Locate the cell with the specified text and output its (x, y) center coordinate. 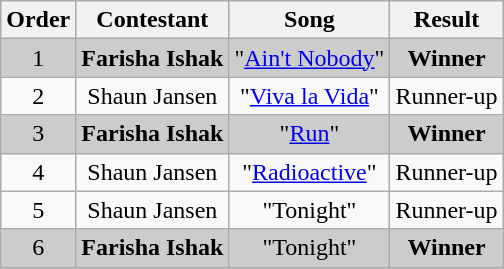
"Viva la Vida" (310, 96)
1 (38, 58)
3 (38, 134)
6 (38, 248)
"Run" (310, 134)
Song (310, 20)
5 (38, 210)
2 (38, 96)
4 (38, 172)
"Ain't Nobody" (310, 58)
Contestant (152, 20)
Order (38, 20)
Result (446, 20)
"Radioactive" (310, 172)
